Return (x, y) of the center of cell containing provided text 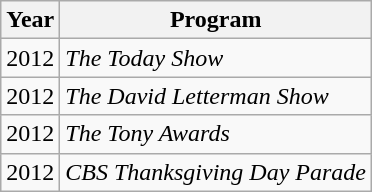
Program (216, 20)
The Tony Awards (216, 134)
CBS Thanksgiving Day Parade (216, 172)
The David Letterman Show (216, 96)
Year (30, 20)
The Today Show (216, 58)
